From the cell containing the given text, extract its center point as [x, y] coordinate. 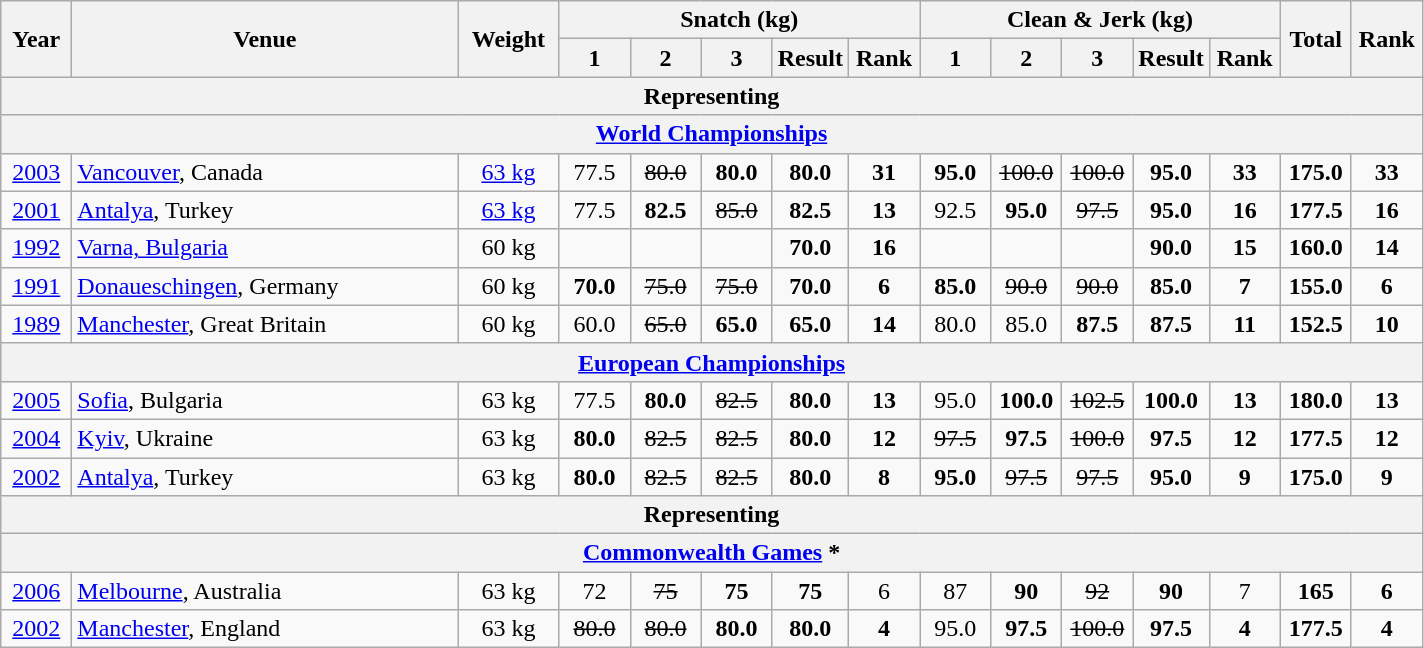
92.5 [956, 210]
World Championships [712, 134]
155.0 [1316, 286]
1992 [36, 248]
Commonwealth Games * [712, 553]
Varna, Bulgaria [265, 248]
European Championships [712, 362]
2005 [36, 400]
Sofia, Bulgaria [265, 400]
15 [1244, 248]
Melbourne, Australia [265, 591]
87 [956, 591]
Clean & Jerk (kg) [1100, 20]
165 [1316, 591]
152.5 [1316, 324]
Snatch (kg) [740, 20]
Donaueschingen, Germany [265, 286]
2004 [36, 438]
11 [1244, 324]
1989 [36, 324]
Total [1316, 39]
Venue [265, 39]
2003 [36, 172]
Kyiv, Ukraine [265, 438]
60.0 [594, 324]
Manchester, England [265, 629]
102.5 [1098, 400]
Weight [508, 39]
1991 [36, 286]
8 [884, 477]
Year [36, 39]
Manchester, Great Britain [265, 324]
2006 [36, 591]
92 [1098, 591]
31 [884, 172]
72 [594, 591]
Vancouver, Canada [265, 172]
160.0 [1316, 248]
2001 [36, 210]
10 [1386, 324]
180.0 [1316, 400]
